Find where the given text appears and provide that cell's center as (x, y) coordinate. 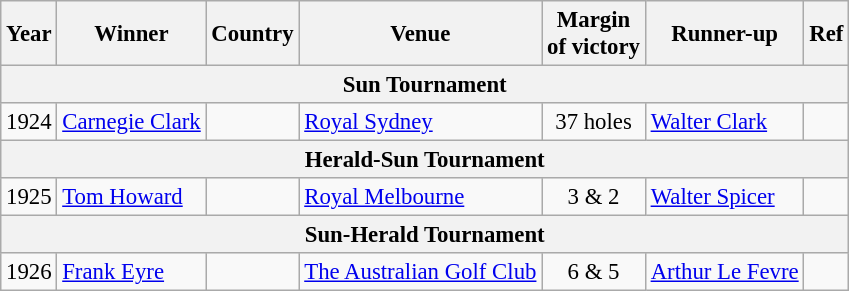
Walter Spicer (724, 197)
37 holes (594, 122)
3 & 2 (594, 197)
Year (29, 34)
Herald-Sun Tournament (425, 160)
Marginof victory (594, 34)
Sun-Herald Tournament (425, 235)
Walter Clark (724, 122)
Tom Howard (132, 197)
Sun Tournament (425, 85)
1925 (29, 197)
Runner-up (724, 34)
Venue (420, 34)
Country (252, 34)
Royal Melbourne (420, 197)
Ref (826, 34)
Carnegie Clark (132, 122)
Winner (132, 34)
1924 (29, 122)
Royal Sydney (420, 122)
